For the text-containing cell, return its midpoint in [x, y] coordinate format. 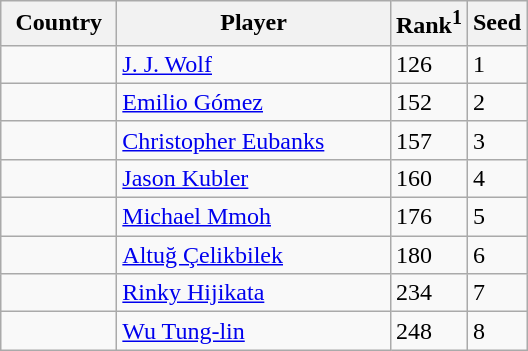
176 [428, 217]
Wu Tung-lin [254, 331]
Altuğ Çelikbilek [254, 255]
160 [428, 178]
234 [428, 293]
Player [254, 24]
1 [496, 64]
Emilio Gómez [254, 102]
Rank1 [428, 24]
7 [496, 293]
3 [496, 140]
126 [428, 64]
2 [496, 102]
8 [496, 331]
J. J. Wolf [254, 64]
152 [428, 102]
6 [496, 255]
Christopher Eubanks [254, 140]
Michael Mmoh [254, 217]
Seed [496, 24]
Country [59, 24]
4 [496, 178]
157 [428, 140]
248 [428, 331]
180 [428, 255]
Rinky Hijikata [254, 293]
Jason Kubler [254, 178]
5 [496, 217]
